For the text-containing cell, return its midpoint in [x, y] coordinate format. 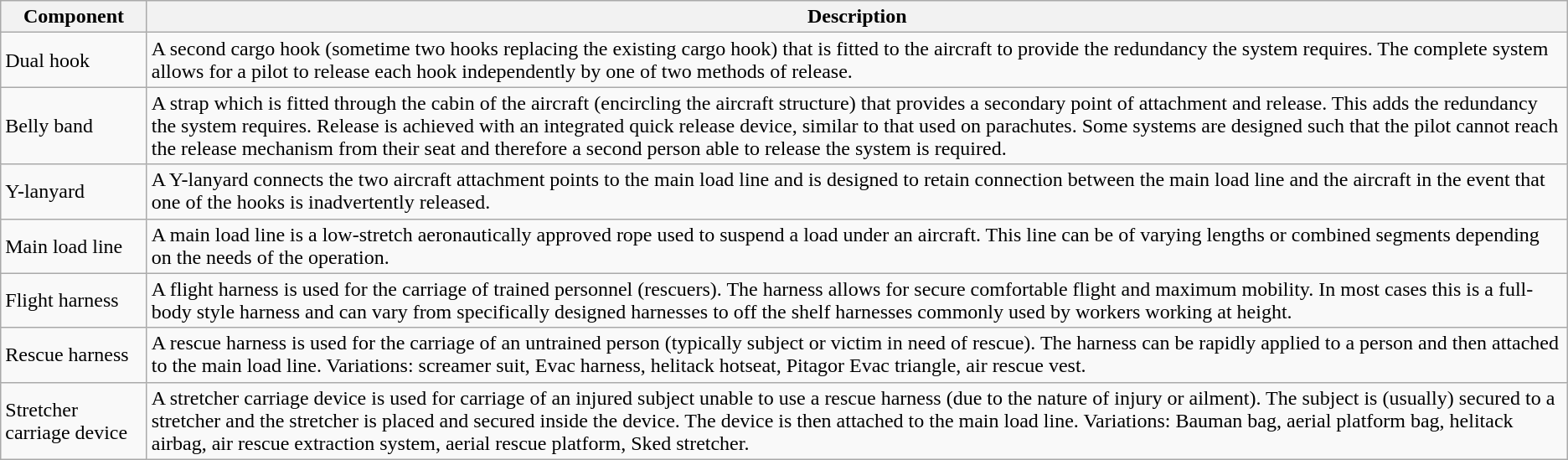
Rescue harness [74, 355]
Dual hook [74, 60]
Description [857, 17]
Main load line [74, 246]
Y-lanyard [74, 191]
Flight harness [74, 300]
Belly band [74, 126]
Stretcher carriage device [74, 421]
Component [74, 17]
